Find where the given text appears and provide that cell's center as (X, Y) coordinate. 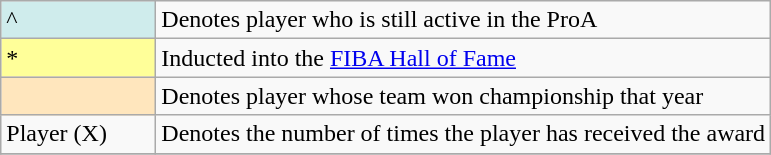
Denotes player who is still active in the ProA (464, 20)
Denotes player whose team won championship that year (464, 96)
* (78, 58)
Inducted into the FIBA Hall of Fame (464, 58)
Player (X) (78, 134)
^ (78, 20)
Denotes the number of times the player has received the award (464, 134)
